From the cell containing the given text, extract its center point as [X, Y] coordinate. 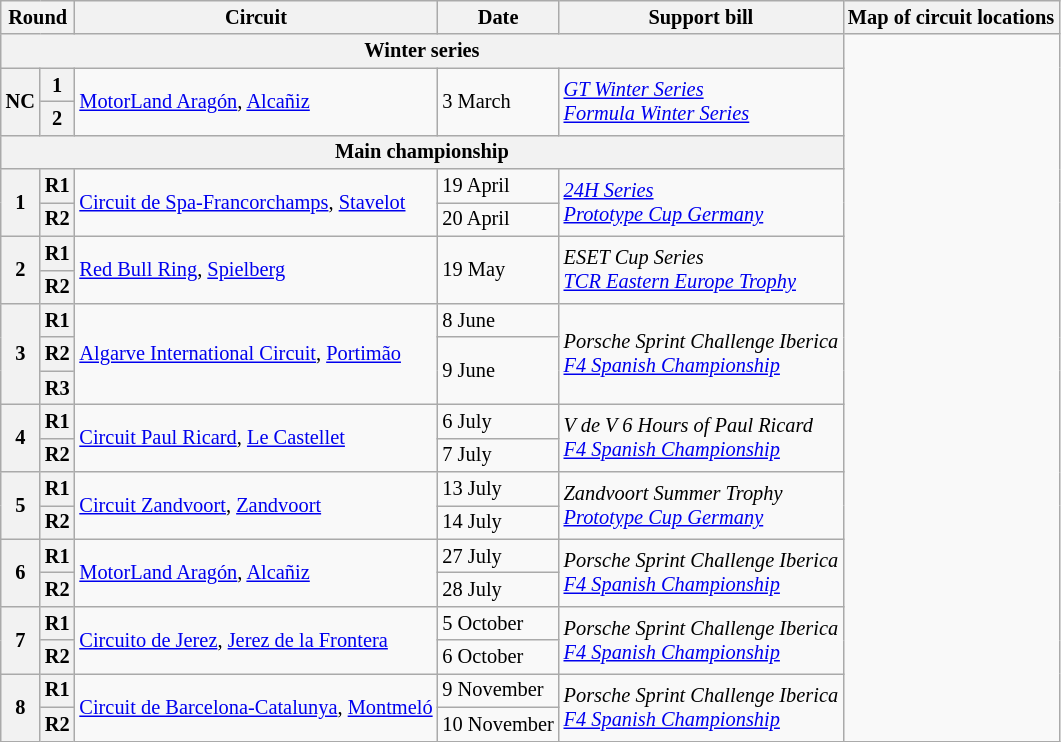
28 July [498, 589]
9 June [498, 370]
Round [38, 17]
Zandvoort Summer TrophyPrototype Cup Germany [701, 506]
Support bill [701, 17]
20 April [498, 219]
Map of circuit locations [951, 17]
NC [20, 102]
4 [20, 438]
Circuit [256, 17]
8 [20, 706]
Circuit Zandvoort, Zandvoort [256, 506]
GT Winter SeriesFormula Winter Series [701, 102]
10 November [498, 724]
14 July [498, 522]
V de V 6 Hours of Paul RicardF4 Spanish Championship [701, 438]
24H SeriesPrototype Cup Germany [701, 202]
19 May [498, 270]
7 [20, 640]
Winter series [422, 51]
Algarve International Circuit, Portimão [256, 354]
Date [498, 17]
Circuito de Jerez, Jerez de la Frontera [256, 640]
7 July [498, 455]
13 July [498, 489]
5 October [498, 623]
9 November [498, 690]
Main championship [422, 152]
Red Bull Ring, Spielberg [256, 270]
6 July [498, 421]
Circuit de Barcelona-Catalunya, Montmeló [256, 706]
3 [20, 354]
8 June [498, 320]
19 April [498, 186]
6 [20, 572]
Circuit de Spa-Francorchamps, Stavelot [256, 202]
6 October [498, 657]
R3 [58, 388]
3 March [498, 102]
Circuit Paul Ricard, Le Castellet [256, 438]
27 July [498, 556]
5 [20, 506]
ESET Cup SeriesTCR Eastern Europe Trophy [701, 270]
